Capture the cell that displays the provided text and extract its (X, Y) central coordinate. 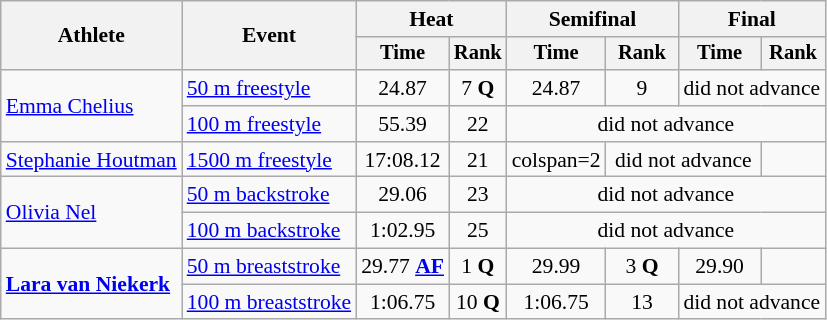
50 m backstroke (269, 195)
29.06 (402, 195)
13 (642, 302)
29.99 (556, 267)
Athlete (92, 36)
17:08.12 (402, 160)
1:02.95 (402, 231)
1500 m freestyle (269, 160)
29.90 (720, 267)
Semifinal (593, 19)
3 Q (642, 267)
21 (478, 160)
Final (752, 19)
25 (478, 231)
100 m freestyle (269, 124)
100 m backstroke (269, 231)
23 (478, 195)
Stephanie Houtman (92, 160)
7 Q (478, 88)
50 m breaststroke (269, 267)
Heat (431, 19)
29.77 AF (402, 267)
colspan=2 (556, 160)
100 m breaststroke (269, 302)
10 Q (478, 302)
9 (642, 88)
Olivia Nel (92, 212)
Lara van Niekerk (92, 284)
22 (478, 124)
1 Q (478, 267)
Emma Chelius (92, 106)
55.39 (402, 124)
Event (269, 36)
50 m freestyle (269, 88)
